Locate the cell with the specified text and output its [x, y] center coordinate. 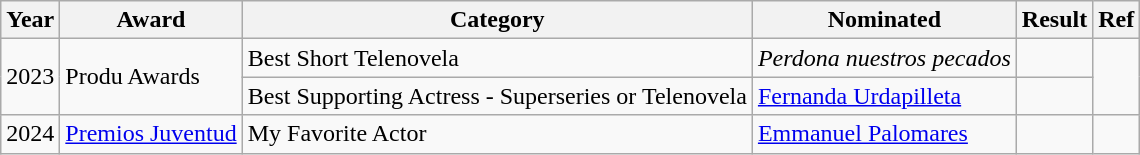
My Favorite Actor [497, 134]
Perdona nuestros pecados [884, 58]
Premios Juventud [151, 134]
Nominated [884, 20]
Emmanuel Palomares [884, 134]
Best Supporting Actress - Superseries or Telenovela [497, 96]
Award [151, 20]
2023 [30, 77]
Category [497, 20]
Ref [1116, 20]
Fernanda Urdapilleta [884, 96]
2024 [30, 134]
Produ Awards [151, 77]
Result [1054, 20]
Year [30, 20]
Best Short Telenovela [497, 58]
